Determine the (x, y) coordinate at the center of the cell enclosing the given text.  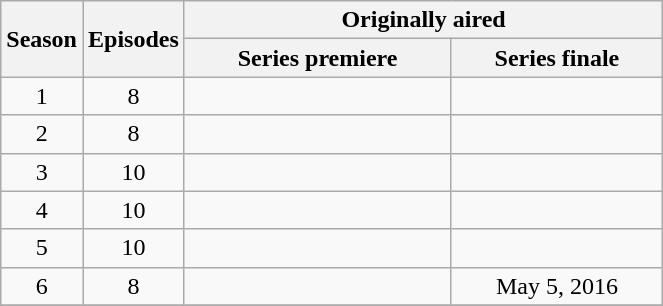
4 (42, 210)
Originally aired (424, 20)
5 (42, 248)
6 (42, 286)
Episodes (133, 39)
Series premiere (318, 58)
Series finale (557, 58)
3 (42, 172)
1 (42, 96)
May 5, 2016 (557, 286)
Season (42, 39)
2 (42, 134)
